Provide the (x, y) coordinate of the cell's center where the given text is located.  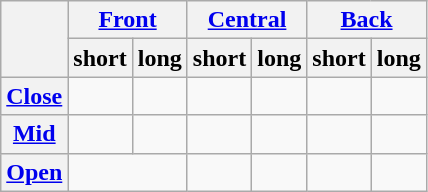
Front (128, 20)
Close (34, 96)
Open (34, 172)
Central (246, 20)
Mid (34, 134)
Back (366, 20)
